Identify which cell holds the provided text, then report its (X, Y) central coordinate. 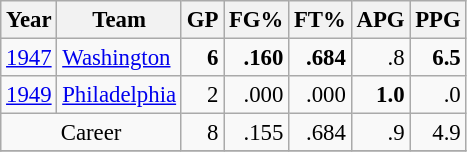
.160 (256, 58)
4.9 (438, 133)
FG% (256, 20)
FT% (320, 20)
.155 (256, 133)
PPG (438, 20)
1947 (29, 58)
6.5 (438, 58)
.0 (438, 95)
1.0 (380, 95)
2 (202, 95)
Team (119, 20)
.8 (380, 58)
Washington (119, 58)
Philadelphia (119, 95)
6 (202, 58)
APG (380, 20)
8 (202, 133)
.9 (380, 133)
Career (92, 133)
Year (29, 20)
GP (202, 20)
1949 (29, 95)
